Determine the (x, y) coordinate at the center of the cell enclosing the given text.  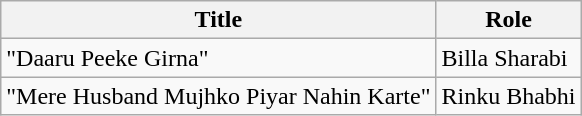
Billa Sharabi (508, 58)
Role (508, 20)
Rinku Bhabhi (508, 96)
"Daaru Peeke Girna" (218, 58)
Title (218, 20)
"Mere Husband Mujhko Piyar Nahin Karte" (218, 96)
